Extract the (X, Y) coordinate from the center of the cell holding the provided text.  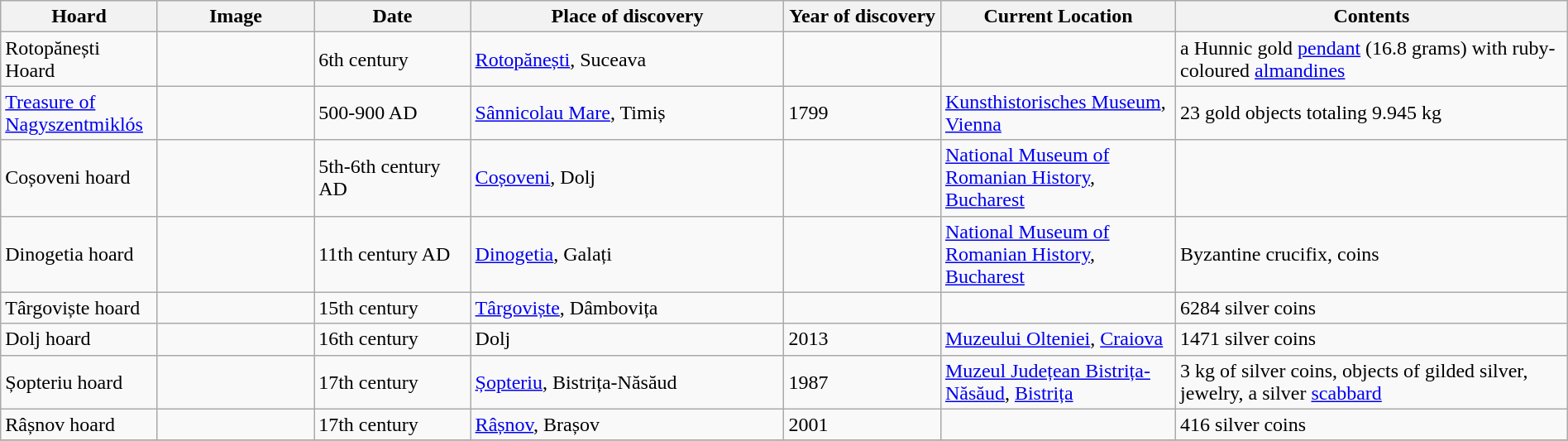
Rotopănești Hoard (79, 60)
Kunsthistorisches Museum, Vienna (1058, 113)
6th century (392, 60)
Place of discovery (627, 17)
Year of discovery (862, 17)
Image (235, 17)
3 kg of silver coins, objects of gilded silver, jewelry, a silver scabbard (1372, 382)
Dinogetia hoard (79, 254)
Râșnov, Brașov (627, 424)
Date (392, 17)
416 silver coins (1372, 424)
1987 (862, 382)
Byzantine crucifix, coins (1372, 254)
2013 (862, 339)
Hoard (79, 17)
Târgoviște hoard (79, 308)
Dinogetia, Galați (627, 254)
11th century AD (392, 254)
Șopteriu, Bistrița-Năsăud (627, 382)
a Hunnic gold pendant (16.8 grams) with ruby-coloured almandines (1372, 60)
Muzeul Județean Bistrița-Năsăud, Bistrița (1058, 382)
Treasure of Nagyszentmiklós (79, 113)
15th century (392, 308)
Dolj hoard (79, 339)
1471 silver coins (1372, 339)
6284 silver coins (1372, 308)
Râșnov hoard (79, 424)
Sânnicolau Mare, Timiș (627, 113)
16th century (392, 339)
Coșoveni hoard (79, 178)
1799 (862, 113)
500-900 AD (392, 113)
Current Location (1058, 17)
Muzeului Olteniei, Craiova (1058, 339)
2001 (862, 424)
Coșoveni, Dolj (627, 178)
Contents (1372, 17)
Târgoviște, Dâmbovița (627, 308)
23 gold objects totaling 9.945 kg (1372, 113)
5th-6th century AD (392, 178)
Dolj (627, 339)
Rotopănești, Suceava (627, 60)
Șopteriu hoard (79, 382)
